Search for the cell housing the specified text and yield its [X, Y] center coordinate. 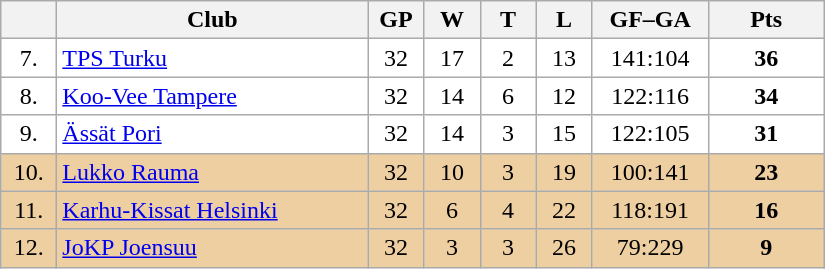
10. [29, 172]
Ässät Pori [212, 134]
122:105 [650, 134]
34 [766, 96]
Lukko Rauma [212, 172]
36 [766, 58]
Club [212, 20]
JoKP Joensuu [212, 248]
79:229 [650, 248]
26 [564, 248]
31 [766, 134]
12 [564, 96]
19 [564, 172]
4 [508, 210]
10 [452, 172]
TPS Turku [212, 58]
23 [766, 172]
100:141 [650, 172]
7. [29, 58]
Pts [766, 20]
W [452, 20]
16 [766, 210]
15 [564, 134]
17 [452, 58]
8. [29, 96]
118:191 [650, 210]
9 [766, 248]
L [564, 20]
13 [564, 58]
Karhu-Kissat Helsinki [212, 210]
GF–GA [650, 20]
122:116 [650, 96]
9. [29, 134]
GP [396, 20]
12. [29, 248]
141:104 [650, 58]
22 [564, 210]
T [508, 20]
Koo-Vee Tampere [212, 96]
11. [29, 210]
2 [508, 58]
